Identify which cell holds the provided text, then report its [x, y] central coordinate. 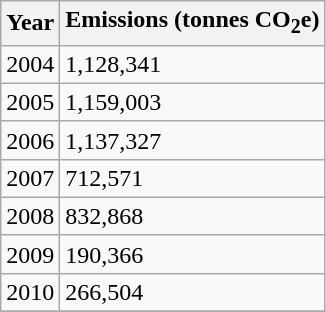
2010 [30, 292]
Emissions (tonnes CO2e) [192, 23]
266,504 [192, 292]
2006 [30, 140]
1,137,327 [192, 140]
2004 [30, 64]
1,128,341 [192, 64]
2005 [30, 102]
2008 [30, 216]
190,366 [192, 254]
1,159,003 [192, 102]
2009 [30, 254]
832,868 [192, 216]
712,571 [192, 178]
Year [30, 23]
2007 [30, 178]
